Return the [X, Y] coordinate for the center point of the cell that contains the specified text.  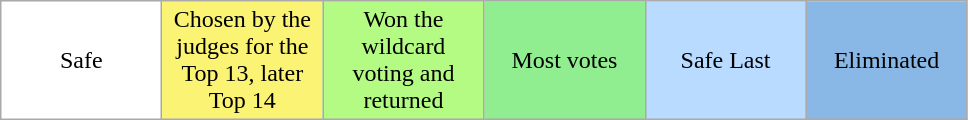
Eliminated [886, 60]
Chosen by the judges for the Top 13, later Top 14 [242, 60]
Safe [82, 60]
Won the wildcard voting and returned [404, 60]
Safe Last [726, 60]
Most votes [564, 60]
